Return the (x, y) coordinate for the center point of the cell that contains the specified text.  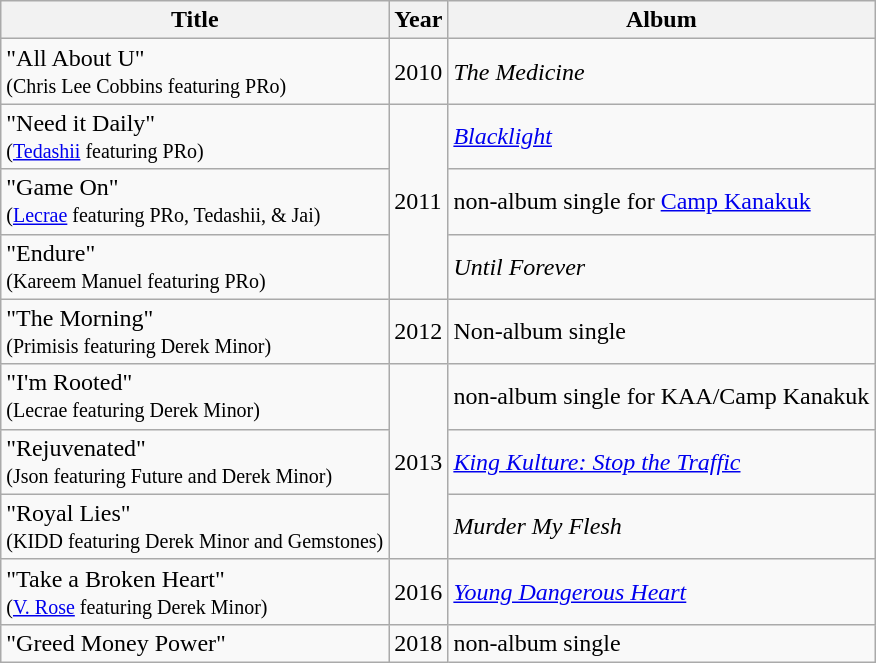
"I'm Rooted" (Lecrae featuring Derek Minor) (195, 396)
"Need it Daily" (Tedashii featuring PRo) (195, 136)
Blacklight (662, 136)
The Medicine (662, 72)
"All About U" (Chris Lee Cobbins featuring PRo) (195, 72)
Murder My Flesh (662, 526)
2016 (418, 592)
"Royal Lies" (KIDD featuring Derek Minor and Gemstones) (195, 526)
"Rejuvenated" (Json featuring Future and Derek Minor) (195, 462)
"Endure" (Kareem Manuel featuring PRo) (195, 266)
"Game On"(Lecrae featuring PRo, Tedashii, & Jai) (195, 202)
"Take a Broken Heart" (V. Rose featuring Derek Minor) (195, 592)
King Kulture: Stop the Traffic (662, 462)
2013 (418, 462)
non-album single for KAA/Camp Kanakuk (662, 396)
Year (418, 20)
Young Dangerous Heart (662, 592)
"Greed Money Power" (195, 643)
"The Morning" (Primisis featuring Derek Minor) (195, 332)
Album (662, 20)
Title (195, 20)
non-album single (662, 643)
2011 (418, 202)
2018 (418, 643)
non-album single for Camp Kanakuk (662, 202)
Non-album single (662, 332)
2012 (418, 332)
2010 (418, 72)
Until Forever (662, 266)
